Detect which cell encompasses the target text, then output its (X, Y) center coordinate. 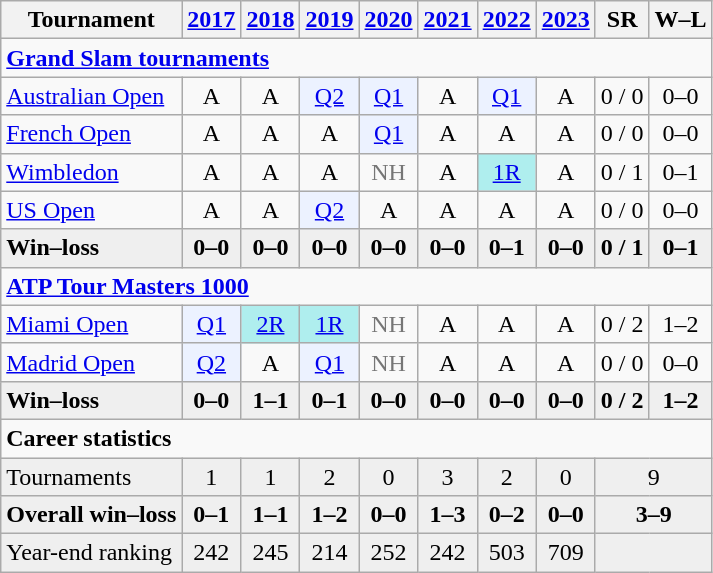
French Open (92, 134)
2020 (388, 20)
503 (506, 553)
Grand Slam tournaments (356, 58)
Overall win–loss (92, 515)
2018 (270, 20)
0–2 (506, 515)
2R (270, 324)
214 (330, 553)
2021 (448, 20)
1–3 (448, 515)
3–9 (654, 515)
2017 (212, 20)
Year-end ranking (92, 553)
Madrid Open (92, 362)
3 (448, 477)
2023 (566, 20)
Career statistics (356, 438)
Wimbledon (92, 172)
245 (270, 553)
ATP Tour Masters 1000 (356, 286)
Tournaments (92, 477)
W–L (680, 20)
2019 (330, 20)
252 (388, 553)
Tournament (92, 20)
US Open (92, 210)
709 (566, 553)
Miami Open (92, 324)
SR (622, 20)
Australian Open (92, 96)
2022 (506, 20)
9 (654, 477)
